Pinpoint the cell where the given text exists, returning its [X, Y] midpoint coordinate. 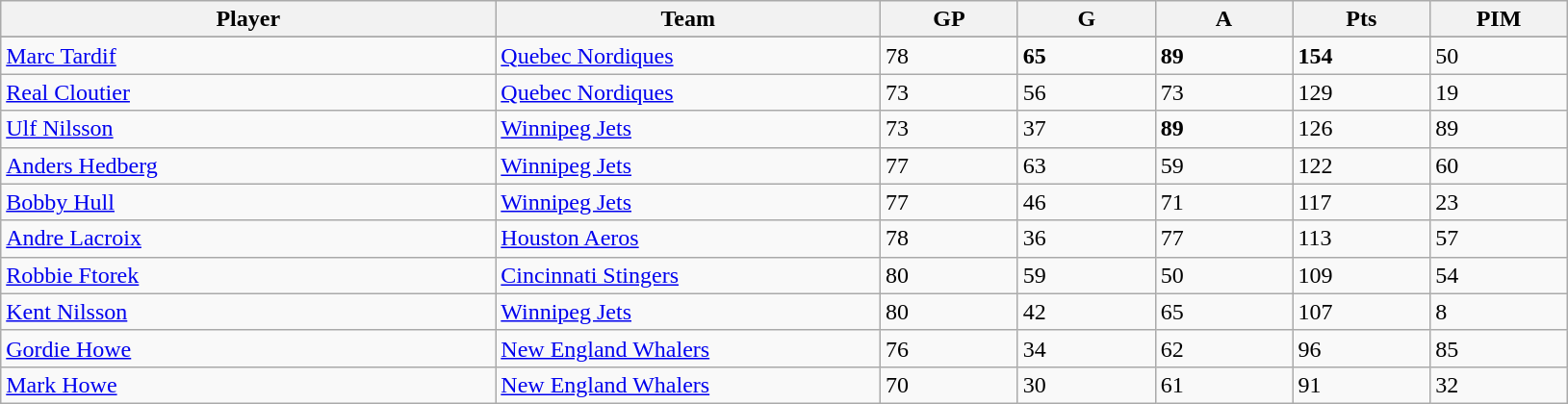
30 [1086, 385]
Bobby Hull [248, 202]
46 [1086, 202]
62 [1224, 348]
Cincinnati Stingers [688, 275]
Robbie Ftorek [248, 275]
122 [1361, 165]
113 [1361, 239]
37 [1086, 129]
96 [1361, 348]
129 [1361, 92]
8 [1500, 312]
23 [1500, 202]
Gordie Howe [248, 348]
Anders Hedberg [248, 165]
34 [1086, 348]
Andre Lacroix [248, 239]
117 [1361, 202]
107 [1361, 312]
Marc Tardif [248, 56]
Mark Howe [248, 385]
76 [949, 348]
85 [1500, 348]
G [1086, 19]
42 [1086, 312]
Ulf Nilsson [248, 129]
36 [1086, 239]
A [1224, 19]
63 [1086, 165]
61 [1224, 385]
Pts [1361, 19]
60 [1500, 165]
70 [949, 385]
154 [1361, 56]
71 [1224, 202]
PIM [1500, 19]
Player [248, 19]
Houston Aeros [688, 239]
91 [1361, 385]
109 [1361, 275]
54 [1500, 275]
32 [1500, 385]
Team [688, 19]
GP [949, 19]
126 [1361, 129]
57 [1500, 239]
19 [1500, 92]
Kent Nilsson [248, 312]
Real Cloutier [248, 92]
56 [1086, 92]
